Return (x, y) of the center of cell containing provided text 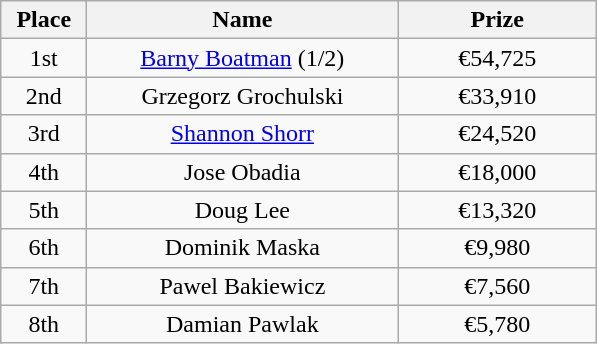
€54,725 (498, 58)
€13,320 (498, 210)
6th (44, 248)
€9,980 (498, 248)
Dominik Maska (242, 248)
1st (44, 58)
8th (44, 324)
Place (44, 20)
Shannon Shorr (242, 134)
5th (44, 210)
Grzegorz Grochulski (242, 96)
Pawel Bakiewicz (242, 286)
2nd (44, 96)
Name (242, 20)
€5,780 (498, 324)
Doug Lee (242, 210)
€33,910 (498, 96)
Damian Pawlak (242, 324)
3rd (44, 134)
€18,000 (498, 172)
€7,560 (498, 286)
€24,520 (498, 134)
7th (44, 286)
Prize (498, 20)
Barny Boatman (1/2) (242, 58)
4th (44, 172)
Jose Obadia (242, 172)
